For the text-containing cell, return its midpoint in (x, y) coordinate format. 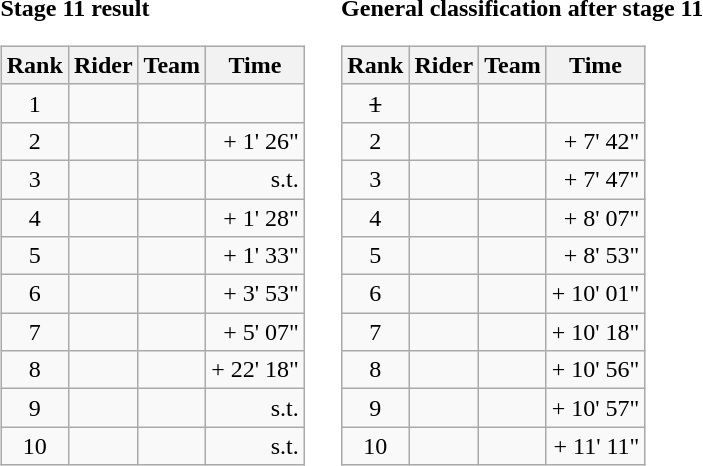
+ 5' 07" (256, 332)
+ 22' 18" (256, 370)
+ 10' 56" (596, 370)
+ 7' 42" (596, 141)
+ 10' 18" (596, 332)
+ 1' 33" (256, 256)
+ 3' 53" (256, 294)
+ 11' 11" (596, 446)
+ 8' 07" (596, 217)
+ 7' 47" (596, 179)
+ 8' 53" (596, 256)
+ 1' 26" (256, 141)
+ 10' 57" (596, 408)
+ 1' 28" (256, 217)
+ 10' 01" (596, 294)
